Provide the [x, y] coordinate of the cell's center where the given text is located.  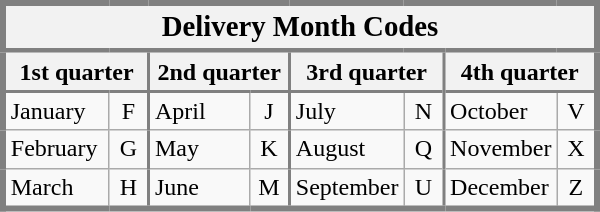
January [56, 110]
Q [424, 149]
September [347, 188]
3rd quarter [367, 71]
J [269, 110]
October [500, 110]
March [56, 188]
1st quarter [76, 71]
G [129, 149]
H [129, 188]
Delivery Month Codes [300, 27]
July [347, 110]
N [424, 110]
Z [577, 188]
K [269, 149]
February [56, 149]
November [500, 149]
December [500, 188]
June [200, 188]
V [577, 110]
August [347, 149]
M [269, 188]
2nd quarter [220, 71]
May [200, 149]
U [424, 188]
April [200, 110]
4th quarter [520, 71]
F [129, 110]
X [577, 149]
